Determine the (X, Y) coordinate at the center of the cell enclosing the given text.  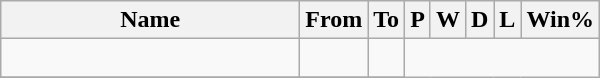
W (448, 20)
From (334, 20)
D (479, 20)
To (386, 20)
L (508, 20)
P (418, 20)
Win% (560, 20)
Name (150, 20)
